Find where the given text appears and provide that cell's center as [x, y] coordinate. 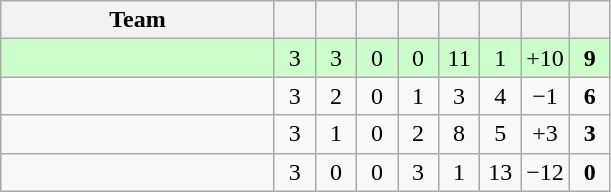
−12 [546, 172]
−1 [546, 96]
8 [460, 134]
Team [138, 20]
+10 [546, 58]
+3 [546, 134]
9 [590, 58]
13 [500, 172]
4 [500, 96]
11 [460, 58]
5 [500, 134]
6 [590, 96]
